Identify which cell holds the provided text, then report its [X, Y] central coordinate. 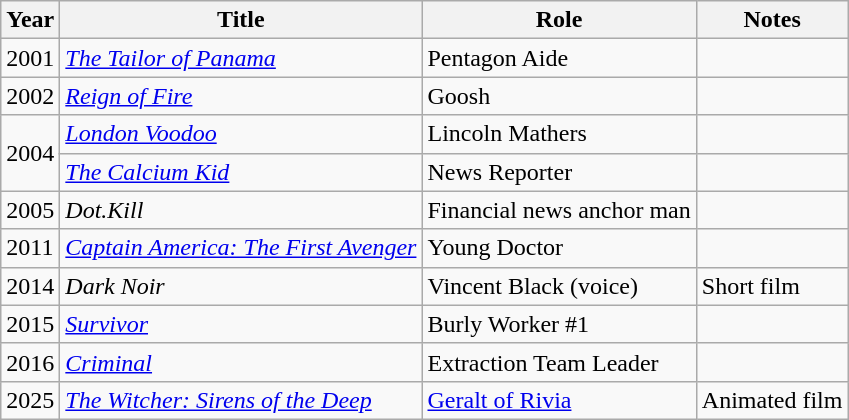
Criminal [241, 362]
2025 [30, 400]
2004 [30, 153]
Dot.Kill [241, 210]
Role [559, 20]
Notes [772, 20]
Lincoln Mathers [559, 134]
2014 [30, 286]
Extraction Team Leader [559, 362]
Year [30, 20]
2011 [30, 248]
Dark Noir [241, 286]
Financial news anchor man [559, 210]
2005 [30, 210]
The Witcher: Sirens of the Deep [241, 400]
Animated film [772, 400]
Reign of Fire [241, 96]
The Calcium Kid [241, 172]
2002 [30, 96]
Burly Worker #1 [559, 324]
Vincent Black (voice) [559, 286]
Young Doctor [559, 248]
Pentagon Aide [559, 58]
The Tailor of Panama [241, 58]
2015 [30, 324]
Captain America: The First Avenger [241, 248]
News Reporter [559, 172]
2016 [30, 362]
2001 [30, 58]
Survivor [241, 324]
Geralt of Rivia [559, 400]
London Voodoo [241, 134]
Short film [772, 286]
Goosh [559, 96]
Title [241, 20]
